Return the [x, y] coordinate for the center point of the cell that contains the specified text.  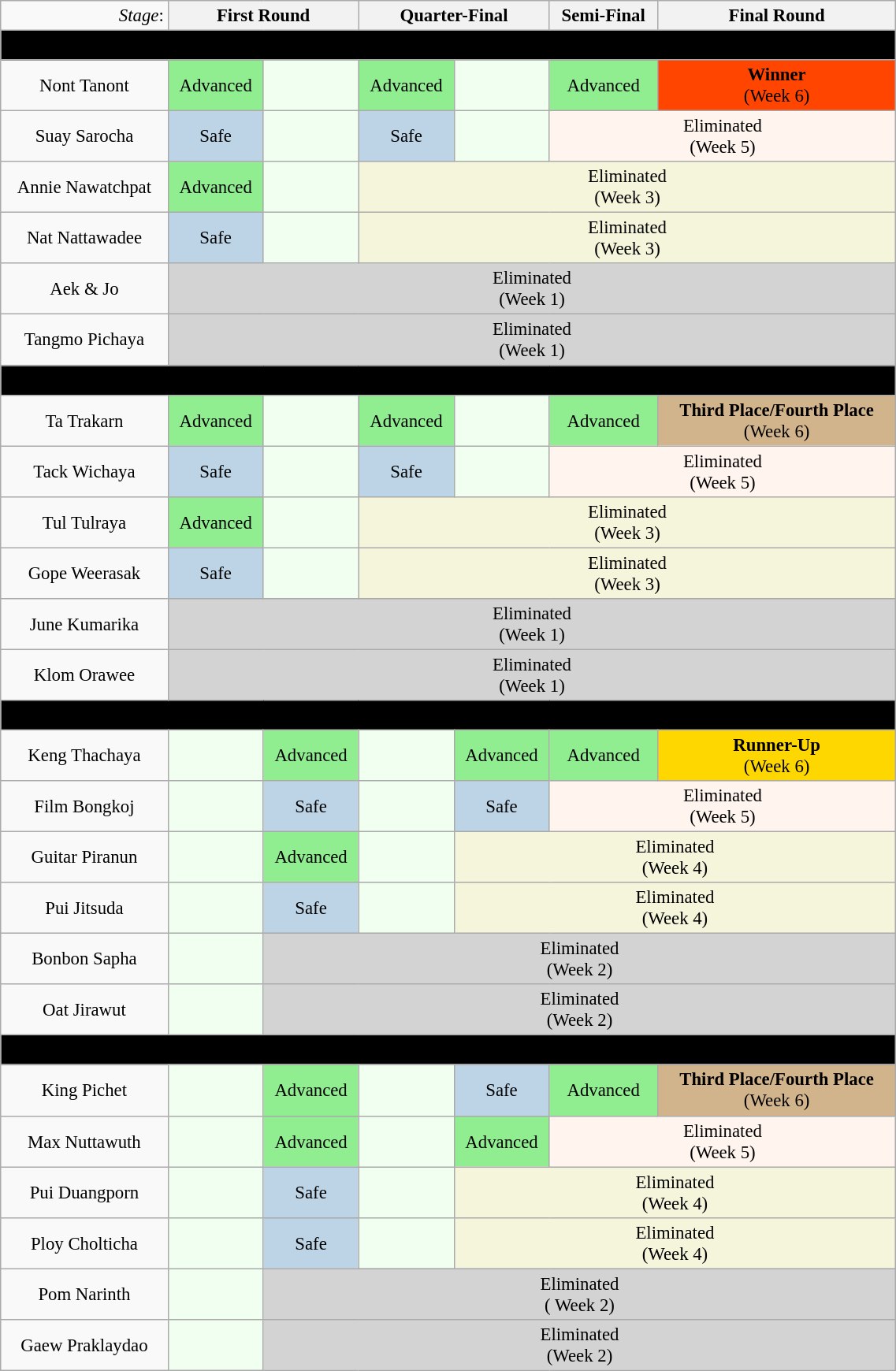
Winner(Week 6) [777, 85]
Suay Sarocha [84, 137]
Final Round [777, 16]
Ploy Cholticha [84, 1243]
Stage: [84, 16]
Nont Tanont [84, 85]
Gope Weerasak [84, 574]
Pui Duangporn [84, 1193]
Film Bongkoj [84, 807]
Ta Trakarn [84, 421]
Pom Narinth [84, 1294]
Annie Nawatchpat [84, 188]
TEAM KIM [448, 381]
Oat Jirawut [84, 1010]
June Kumarika [84, 624]
Tack Wichaya [84, 471]
TEAM JOEY [448, 715]
Eliminated( Week 2) [580, 1294]
Tangmo Pichaya [84, 340]
Pui Jitsuda [84, 908]
TEAM KONG [448, 46]
King Pichet [84, 1090]
Guitar Piranun [84, 857]
First Round [263, 16]
Runner-Up(Week 6) [777, 755]
Aek & Jo [84, 288]
Bonbon Sapha [84, 960]
Gaew Praklaydao [84, 1346]
Nat Nattawadee [84, 238]
Semi-Final [604, 16]
Klom Orawee [84, 674]
Max Nuttawuth [84, 1141]
Keng Thachaya [84, 755]
TEAM STAMP [448, 1050]
Quarter-Final [454, 16]
Tul Tulraya [84, 522]
